For the text-containing cell, return its midpoint in [x, y] coordinate format. 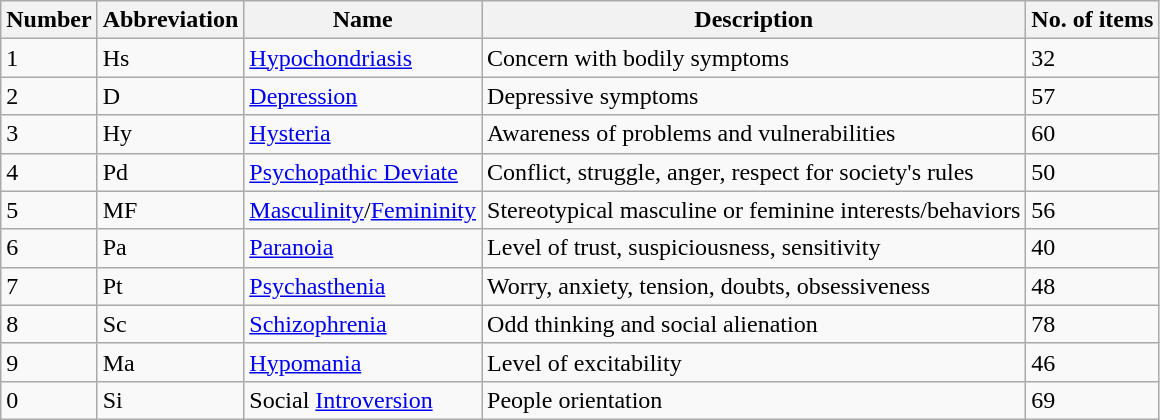
Name [363, 20]
Sc [170, 324]
9 [49, 362]
Level of excitability [754, 362]
Description [754, 20]
69 [1092, 400]
Conflict, struggle, anger, respect for society's rules [754, 172]
8 [49, 324]
Number [49, 20]
4 [49, 172]
Awareness of problems and vulnerabilities [754, 134]
Worry, anxiety, tension, doubts, obsessiveness [754, 286]
Social Introversion [363, 400]
Hs [170, 58]
50 [1092, 172]
60 [1092, 134]
Ma [170, 362]
57 [1092, 96]
Masculinity/Femininity [363, 210]
Pa [170, 248]
Psychasthenia [363, 286]
Abbreviation [170, 20]
D [170, 96]
Depressive symptoms [754, 96]
Stereotypical masculine or feminine interests/behaviors [754, 210]
56 [1092, 210]
0 [49, 400]
Paranoia [363, 248]
40 [1092, 248]
Psychopathic Deviate [363, 172]
Level of trust, suspiciousness, sensitivity [754, 248]
7 [49, 286]
5 [49, 210]
2 [49, 96]
MF [170, 210]
Si [170, 400]
1 [49, 58]
Hy [170, 134]
Hypochondriasis [363, 58]
People orientation [754, 400]
No. of items [1092, 20]
Odd thinking and social alienation [754, 324]
Pd [170, 172]
78 [1092, 324]
48 [1092, 286]
Concern with bodily symptoms [754, 58]
Depression [363, 96]
3 [49, 134]
Schizophrenia [363, 324]
46 [1092, 362]
Pt [170, 286]
Hysteria [363, 134]
6 [49, 248]
Hypomania [363, 362]
32 [1092, 58]
